Capture the cell that displays the provided text and extract its [X, Y] central coordinate. 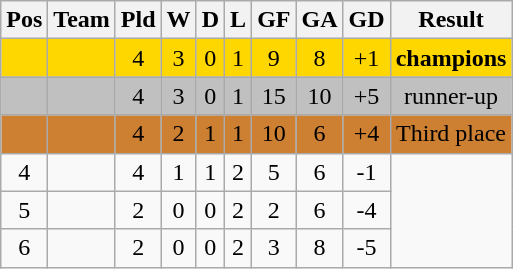
L [238, 20]
GA [320, 20]
D [210, 20]
champions [451, 58]
GD [366, 20]
Pos [24, 20]
+4 [366, 134]
runner-up [451, 96]
Pld [138, 20]
Third place [451, 134]
W [178, 20]
-4 [366, 210]
+1 [366, 58]
-1 [366, 172]
Result [451, 20]
15 [274, 96]
GF [274, 20]
-5 [366, 248]
+5 [366, 96]
Team [82, 20]
9 [274, 58]
